Search for the cell housing the specified text and yield its (X, Y) center coordinate. 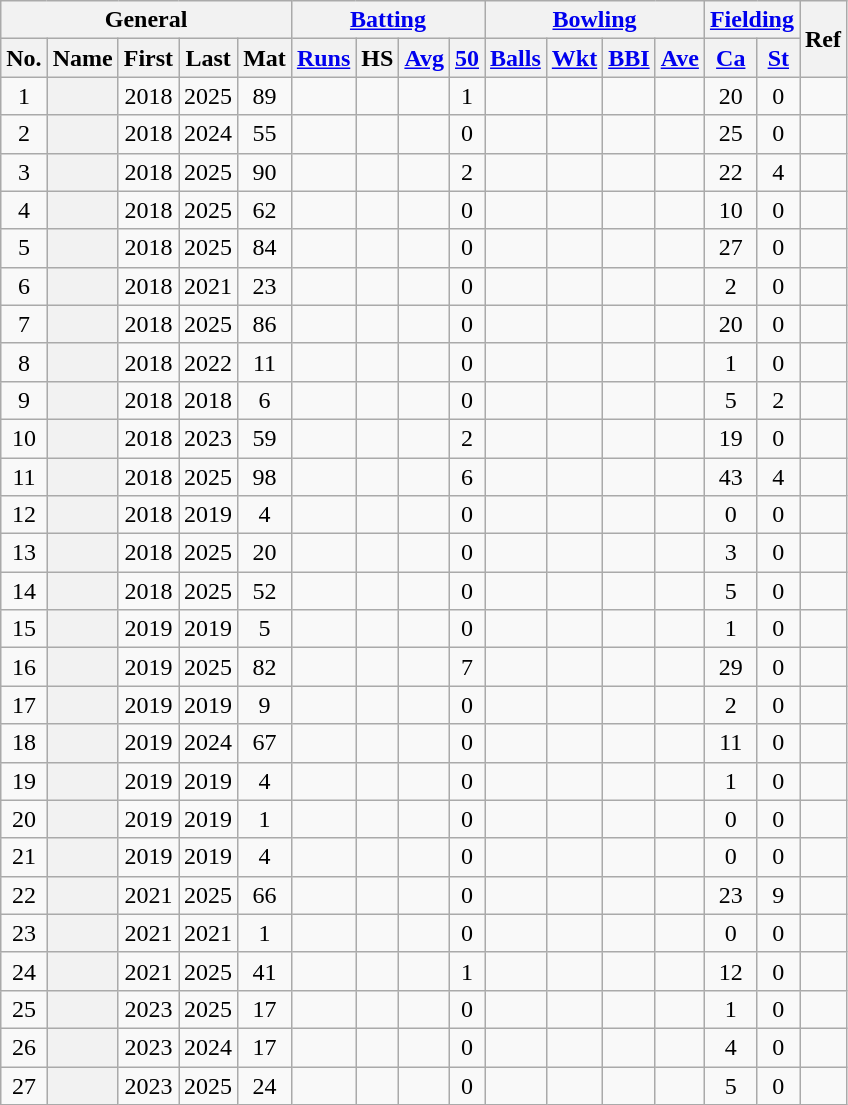
26 (24, 1047)
18 (24, 743)
21 (24, 857)
86 (265, 324)
General (146, 20)
Batting (388, 20)
Runs (323, 58)
43 (730, 477)
8 (24, 362)
84 (265, 248)
St (778, 58)
62 (265, 210)
HS (378, 58)
2022 (208, 362)
16 (24, 667)
55 (265, 134)
90 (265, 172)
89 (265, 96)
Last (208, 58)
Balls (516, 58)
Ref (824, 39)
13 (24, 553)
Wkt (574, 58)
Bowling (595, 20)
66 (265, 895)
BBI (629, 58)
41 (265, 971)
67 (265, 743)
14 (24, 591)
No. (24, 58)
52 (265, 591)
Name (82, 58)
50 (466, 58)
59 (265, 438)
Avg (424, 58)
15 (24, 629)
Mat (265, 58)
Fielding (752, 20)
Ave (680, 58)
First (148, 58)
Ca (730, 58)
29 (730, 667)
82 (265, 667)
98 (265, 477)
